Return (X, Y) of the center of cell containing provided text 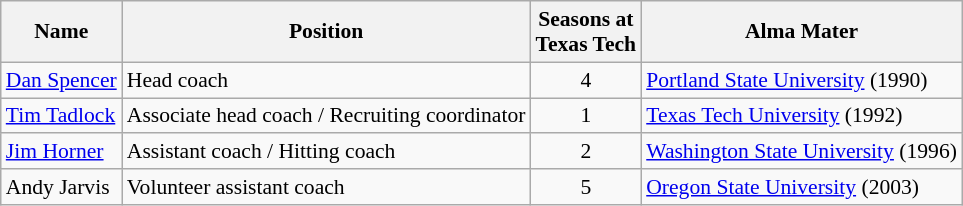
Texas Tech University (1992) (802, 116)
5 (586, 187)
Andy Jarvis (62, 187)
Dan Spencer (62, 80)
Associate head coach / Recruiting coordinator (326, 116)
Tim Tadlock (62, 116)
Oregon State University (2003) (802, 187)
Portland State University (1990) (802, 80)
Assistant coach / Hitting coach (326, 152)
Volunteer assistant coach (326, 187)
Jim Horner (62, 152)
Alma Mater (802, 32)
Head coach (326, 80)
2 (586, 152)
4 (586, 80)
1 (586, 116)
Seasons atTexas Tech (586, 32)
Name (62, 32)
Washington State University (1996) (802, 152)
Position (326, 32)
